Output the [x, y] coordinate of the center of the cell containing the given text.  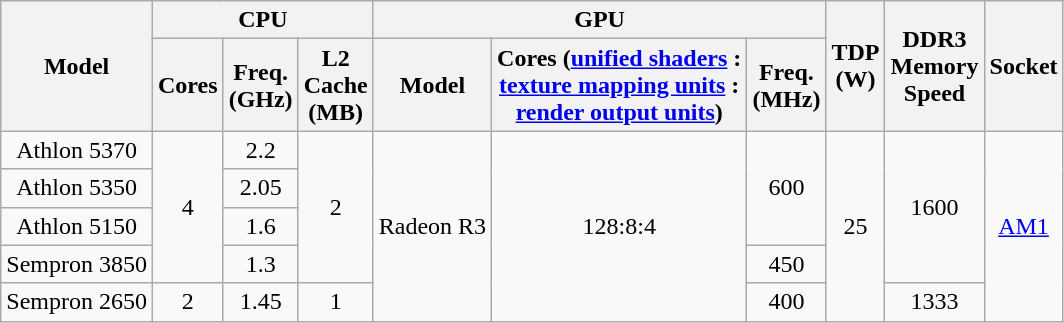
Sempron 3850 [77, 264]
Socket [1024, 66]
L2Cache(MB) [336, 85]
2.2 [260, 150]
1600 [934, 207]
1.3 [260, 264]
128:8:4 [620, 226]
1 [336, 302]
Freq.(MHz) [786, 85]
4 [188, 207]
Athlon 5370 [77, 150]
25 [856, 226]
1.6 [260, 226]
CPU [262, 20]
Athlon 5150 [77, 226]
Cores (unified shaders : texture mapping units : render output units) [620, 85]
Sempron 2650 [77, 302]
GPU [600, 20]
2.05 [260, 188]
AM1 [1024, 226]
1333 [934, 302]
600 [786, 188]
450 [786, 264]
Radeon R3 [432, 226]
TDP(W) [856, 66]
1.45 [260, 302]
Cores [188, 85]
Athlon 5350 [77, 188]
400 [786, 302]
Freq.(GHz) [260, 85]
DDR3MemorySpeed [934, 66]
